Provide the [X, Y] coordinate of the cell's center where the given text is located.  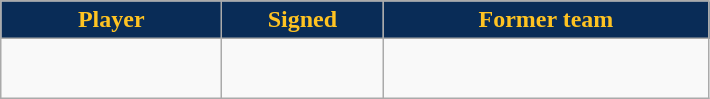
Former team [546, 20]
Player [112, 20]
Signed [302, 20]
